Identify which cell holds the provided text, then report its [X, Y] central coordinate. 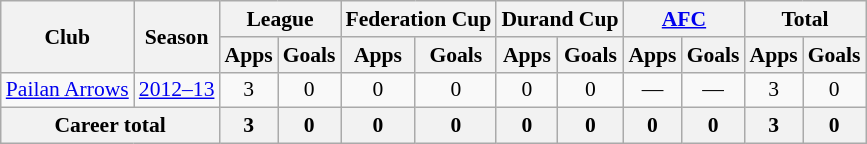
Career total [110, 126]
Club [68, 36]
Durand Cup [560, 19]
Pailan Arrows [68, 90]
Total [804, 19]
Season [177, 36]
AFC [684, 19]
League [280, 19]
2012–13 [177, 90]
Federation Cup [419, 19]
